Return [X, Y] of the center of cell containing provided text 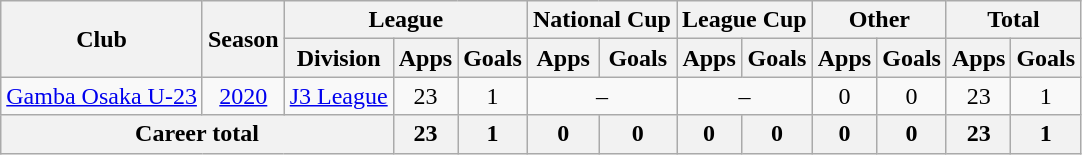
J3 League [338, 96]
Career total [197, 134]
National Cup [602, 20]
Gamba Osaka U-23 [102, 96]
Division [338, 58]
Club [102, 39]
League [406, 20]
2020 [243, 96]
Total [1013, 20]
Other [879, 20]
Season [243, 39]
League Cup [744, 20]
